Locate the cell with the specified text and output its [X, Y] center coordinate. 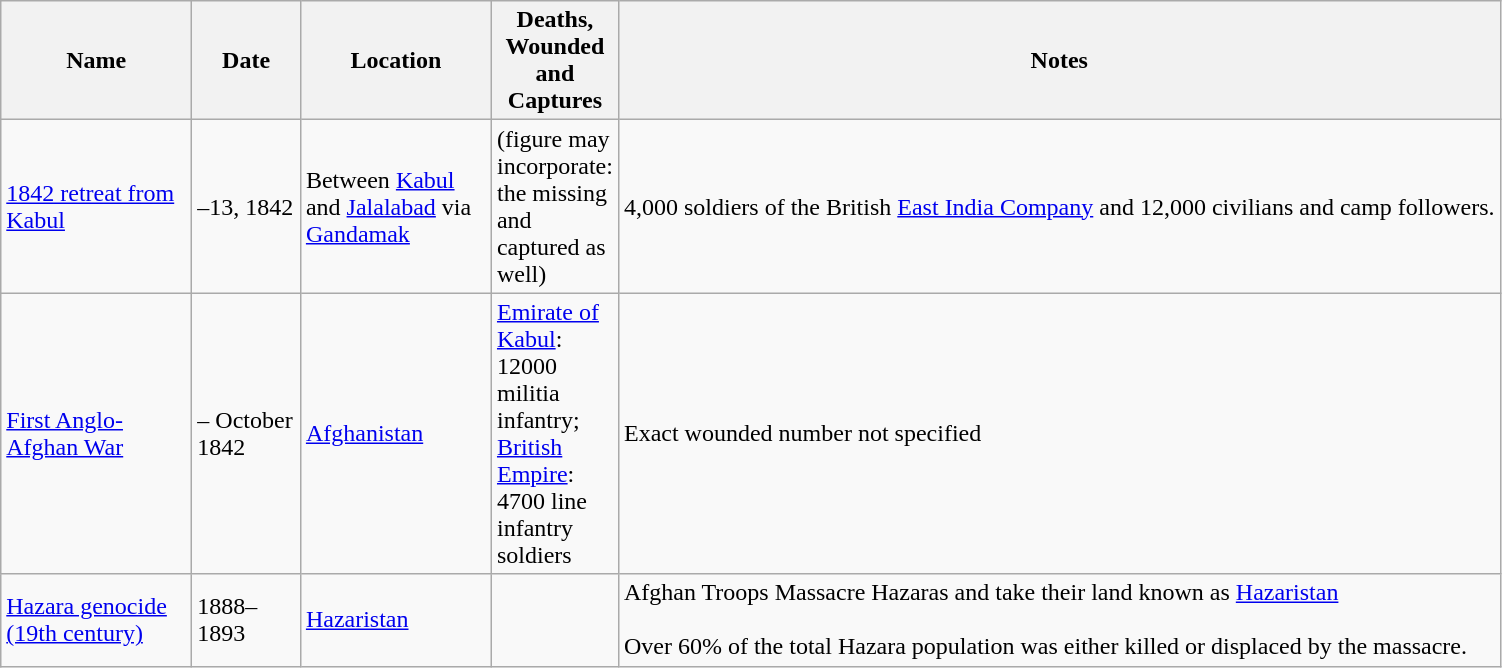
(figure may incorporate: the missing and captured as well) [554, 206]
1888–1893 [246, 620]
Notes [1059, 60]
Date [246, 60]
Between Kabul and Jalalabad via Gandamak [396, 206]
Exact wounded number not specified [1059, 434]
1842 retreat from Kabul [96, 206]
Name [96, 60]
Hazaristan [396, 620]
Location [396, 60]
First Anglo-Afghan War [96, 434]
Hazara genocide (19th century) [96, 620]
Emirate of Kabul: 12000 militia infantry; British Empire: 4700 line infantry soldiers [554, 434]
– October 1842 [246, 434]
4,000 soldiers of the British East India Company and 12,000 civilians and camp followers. [1059, 206]
Deaths, Wounded and Captures [554, 60]
Afghanistan [396, 434]
–13, 1842 [246, 206]
